Search for the cell housing the specified text and yield its (x, y) center coordinate. 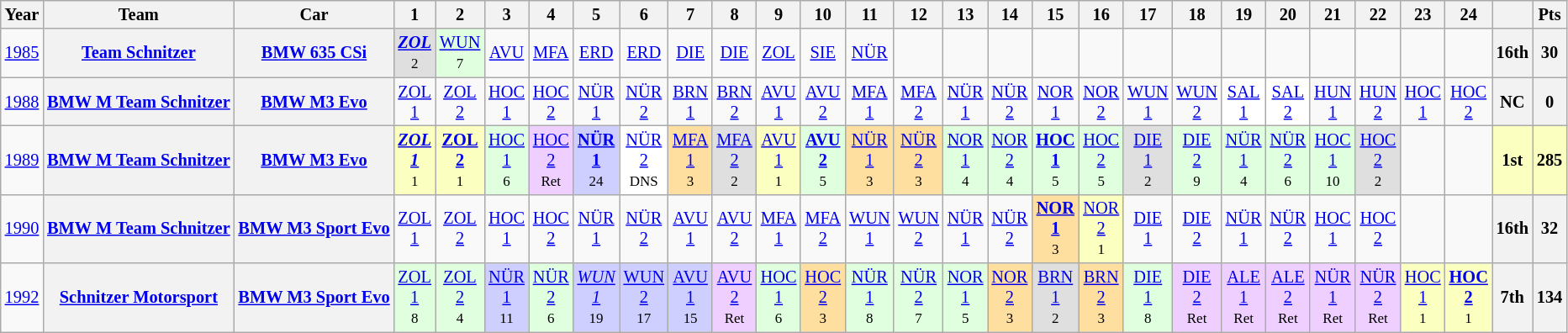
MFA13 (690, 160)
ALE1Ret (1244, 298)
6 (644, 14)
ZOL18 (415, 298)
NÜR13 (869, 160)
DIE1 (1148, 229)
BRN1 (690, 102)
AVU115 (690, 298)
9 (779, 14)
Year (22, 14)
14 (1011, 14)
23 (1423, 14)
MFA22 (734, 160)
19 (1244, 14)
NOR13 (1055, 229)
HOC11 (1423, 298)
30 (1550, 53)
5 (597, 14)
WUN217 (644, 298)
HOC25 (1101, 160)
4 (552, 14)
NÜR23 (918, 160)
285 (1550, 160)
HOC21 (1469, 298)
NOR15 (965, 298)
NOR1 (1055, 102)
NÜR2Ret (1378, 298)
NÜR2DNS (644, 160)
DIE2Ret (1196, 298)
SAL1 (1244, 102)
1988 (22, 102)
8 (734, 14)
Team (138, 14)
HOC22 (1378, 160)
17 (1148, 14)
MFA (552, 53)
1990 (22, 229)
WUN7 (460, 53)
DIE12 (1148, 160)
1989 (22, 160)
11 (869, 14)
1st (1513, 160)
10 (822, 14)
1 (415, 14)
HOC23 (822, 298)
ZOL11 (415, 160)
1985 (22, 53)
BMW 635 CSi (314, 53)
32 (1550, 229)
NOR2 (1101, 102)
ZOL24 (460, 298)
3 (506, 14)
15 (1055, 14)
20 (1288, 14)
134 (1550, 298)
DIE18 (1148, 298)
NÜR111 (506, 298)
NOR24 (1011, 160)
13 (965, 14)
24 (1469, 14)
HOC2Ret (552, 160)
Team Schnitzer (138, 53)
7th (1513, 298)
16 (1101, 14)
22 (1378, 14)
WUN119 (597, 298)
ALE2Ret (1288, 298)
HUN1 (1333, 102)
Car (314, 14)
BRN2 (734, 102)
BRN23 (1101, 298)
NÜR27 (918, 298)
DIE2 (1196, 229)
NOR14 (965, 160)
SAL2 (1288, 102)
Schnitzer Motorsport (138, 298)
HOC15 (1055, 160)
SIE (822, 53)
AVU11 (779, 160)
NÜR124 (597, 160)
NÜR1Ret (1333, 298)
21 (1333, 14)
HOC110 (1333, 160)
18 (1196, 14)
NÜR18 (869, 298)
NOR21 (1101, 229)
ZOL21 (460, 160)
7 (690, 14)
DIE29 (1196, 160)
Pts (1550, 14)
NÜR (869, 53)
AVU25 (822, 160)
ZOL (779, 53)
BRN12 (1055, 298)
AVU2Ret (734, 298)
NÜR14 (1244, 160)
NOR23 (1011, 298)
NC (1513, 102)
2 (460, 14)
12 (918, 14)
HUN2 (1378, 102)
AVU (506, 53)
0 (1550, 102)
1992 (22, 298)
